Find where the given text appears and provide that cell's center as [X, Y] coordinate. 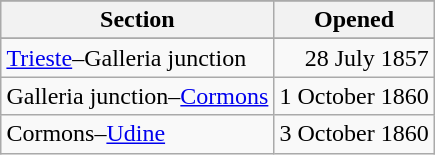
Section [138, 20]
Galleria junction–Cormons [138, 96]
1 October 1860 [354, 96]
Trieste–Galleria junction [138, 58]
3 October 1860 [354, 134]
Opened [354, 20]
28 July 1857 [354, 58]
Cormons–Udine [138, 134]
